Provide the [X, Y] coordinate of the cell's center where the given text is located.  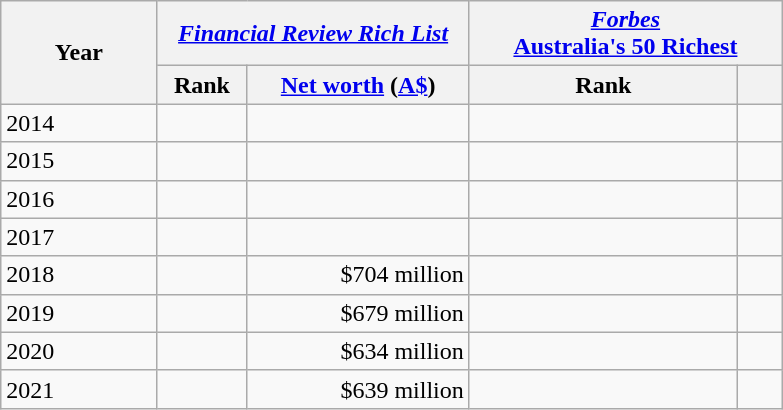
2019 [79, 313]
Financial Review Rich List [313, 34]
2018 [79, 275]
$679 million [358, 313]
2014 [79, 123]
Year [79, 52]
$634 million [358, 351]
$704 million [358, 275]
2017 [79, 237]
2020 [79, 351]
$639 million [358, 389]
2015 [79, 161]
2021 [79, 389]
2016 [79, 199]
Net worth (A$) [358, 85]
ForbesAustralia's 50 Richest [625, 34]
